For the text-containing cell, return its midpoint in [X, Y] coordinate format. 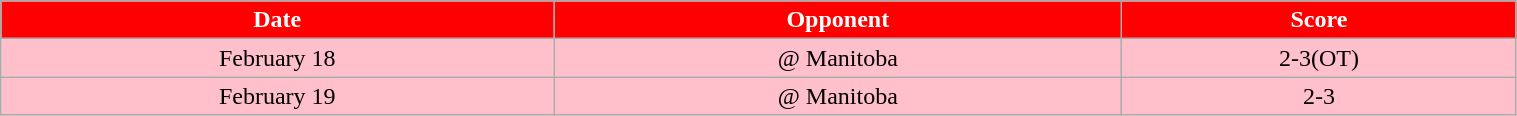
February 19 [278, 96]
2-3 [1319, 96]
Date [278, 20]
Opponent [838, 20]
2-3(OT) [1319, 58]
Score [1319, 20]
February 18 [278, 58]
